Output the [x, y] coordinate of the center of the cell containing the given text.  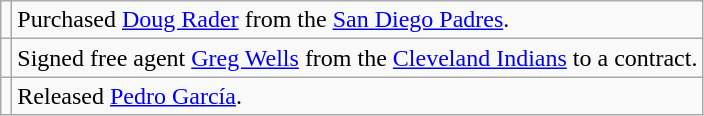
Released Pedro García. [358, 96]
Signed free agent Greg Wells from the Cleveland Indians to a contract. [358, 58]
Purchased Doug Rader from the San Diego Padres. [358, 20]
